Identify which cell holds the provided text, then report its [x, y] central coordinate. 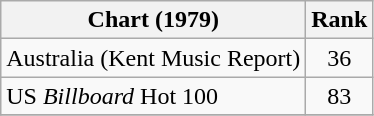
36 [340, 58]
Chart (1979) [154, 20]
Australia (Kent Music Report) [154, 58]
US Billboard Hot 100 [154, 96]
83 [340, 96]
Rank [340, 20]
